Provide the (X, Y) coordinate of the cell's center where the given text is located.  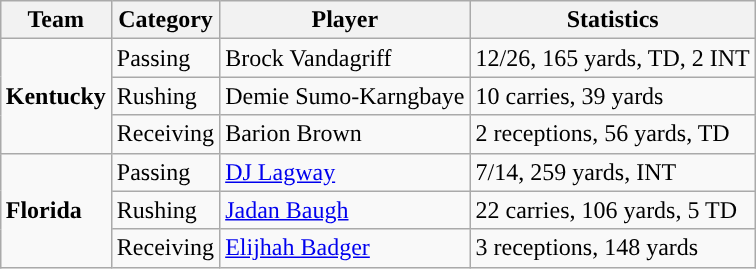
22 carries, 106 yards, 5 TD (612, 210)
Category (165, 20)
Jadan Baugh (345, 210)
Florida (56, 210)
Player (345, 20)
Barion Brown (345, 134)
Brock Vandagriff (345, 58)
7/14, 259 yards, INT (612, 172)
DJ Lagway (345, 172)
Elijhah Badger (345, 248)
Demie Sumo-Karngbaye (345, 96)
Statistics (612, 20)
Team (56, 20)
Kentucky (56, 96)
2 receptions, 56 yards, TD (612, 134)
12/26, 165 yards, TD, 2 INT (612, 58)
3 receptions, 148 yards (612, 248)
10 carries, 39 yards (612, 96)
